Scan for the cell matching the given text and deliver its [X, Y] coordinate at center. 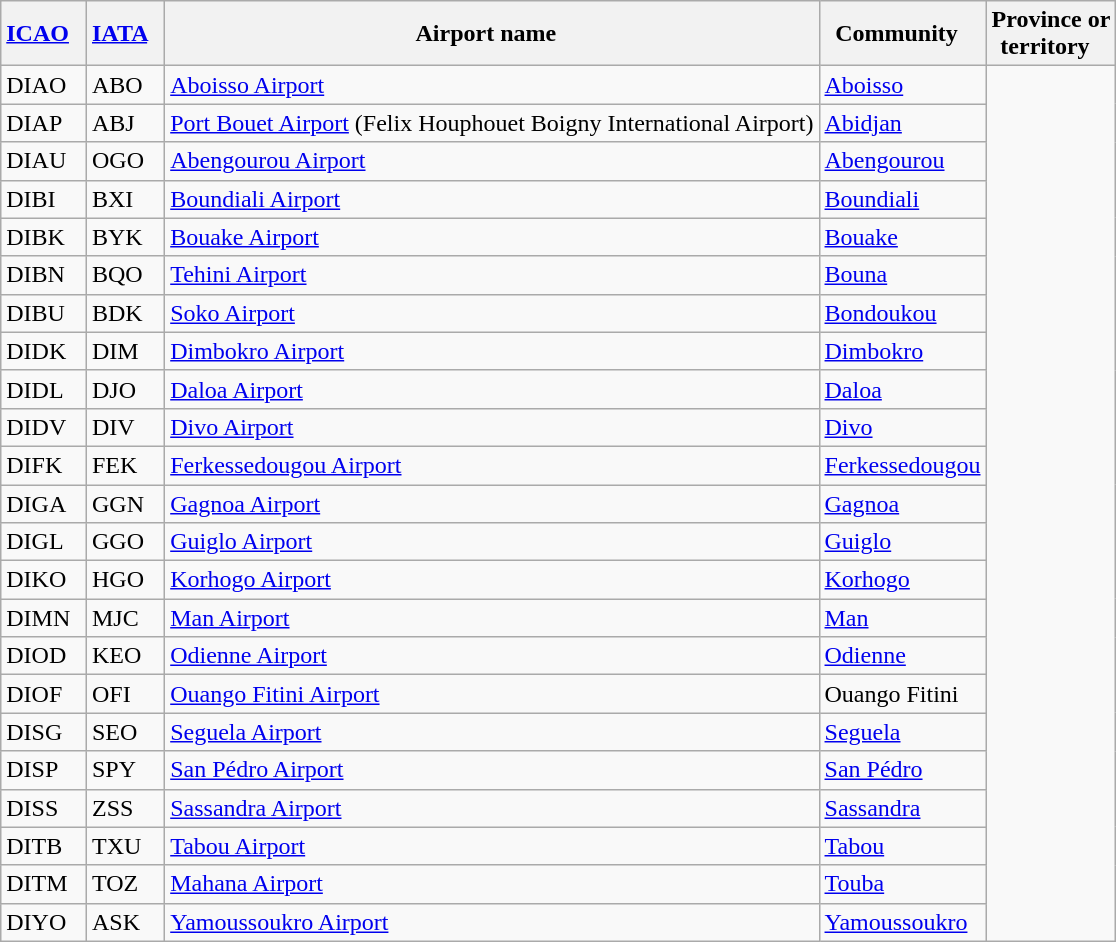
Aboisso Airport [492, 85]
IATA [125, 34]
DIMN [44, 618]
KEO [125, 656]
DIAP [44, 123]
Odienne [902, 656]
DIBN [44, 275]
DIDL [44, 389]
Dimbokro [902, 351]
TXU [125, 846]
OFI [125, 694]
Bouake Airport [492, 237]
Seguela Airport [492, 732]
Port Bouet Airport (Felix Houphouet Boigny International Airport) [492, 123]
DIBK [44, 237]
Touba [902, 884]
Province orterritory [1051, 34]
BYK [125, 237]
BXI [125, 199]
Yamoussoukro [902, 922]
DJO [125, 389]
DIDV [44, 427]
Gagnoa Airport [492, 503]
DIDK [44, 351]
Soko Airport [492, 313]
DITB [44, 846]
DIM [125, 351]
Divo [902, 427]
HGO [125, 580]
DIYO [44, 922]
DIBI [44, 199]
Boundiali Airport [492, 199]
Bouake [902, 237]
Divo Airport [492, 427]
Abengourou [902, 161]
Tabou Airport [492, 846]
DISP [44, 770]
Tabou [902, 846]
Bondoukou [902, 313]
Airport name [492, 34]
San Pédro Airport [492, 770]
Seguela [902, 732]
DIAU [44, 161]
Korhogo [902, 580]
DIOF [44, 694]
Daloa [902, 389]
Mahana Airport [492, 884]
Tehini Airport [492, 275]
Odienne Airport [492, 656]
DIGL [44, 542]
Sassandra [902, 808]
BDK [125, 313]
Ouango Fitini Airport [492, 694]
ABO [125, 85]
DIKO [44, 580]
DIV [125, 427]
DIBU [44, 313]
Abengourou Airport [492, 161]
Guiglo [902, 542]
DISS [44, 808]
Man [902, 618]
Daloa Airport [492, 389]
Community [902, 34]
FEK [125, 465]
Ferkessedougou [902, 465]
Aboisso [902, 85]
SPY [125, 770]
San Pédro [902, 770]
GGN [125, 503]
Ferkessedougou Airport [492, 465]
TOZ [125, 884]
DIOD [44, 656]
MJC [125, 618]
Dimbokro Airport [492, 351]
GGO [125, 542]
Bouna [902, 275]
DISG [44, 732]
Yamoussoukro Airport [492, 922]
OGO [125, 161]
Man Airport [492, 618]
Guiglo Airport [492, 542]
ICAO [44, 34]
Sassandra Airport [492, 808]
Abidjan [902, 123]
ZSS [125, 808]
Korhogo Airport [492, 580]
ABJ [125, 123]
DIAO [44, 85]
Ouango Fitini [902, 694]
ASK [125, 922]
SEO [125, 732]
DIFK [44, 465]
DITM [44, 884]
Gagnoa [902, 503]
DIGA [44, 503]
Boundiali [902, 199]
BQO [125, 275]
